Scan for the cell matching the given text and deliver its (X, Y) coordinate at center. 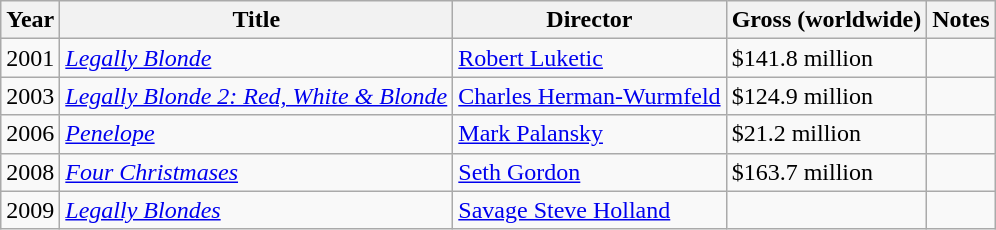
$21.2 million (826, 134)
2001 (30, 58)
Penelope (256, 134)
Year (30, 20)
2008 (30, 172)
Title (256, 20)
Legally Blondes (256, 210)
2003 (30, 96)
Legally Blonde 2: Red, White & Blonde (256, 96)
2006 (30, 134)
Savage Steve Holland (590, 210)
Mark Palansky (590, 134)
Legally Blonde (256, 58)
Notes (961, 20)
2009 (30, 210)
Charles Herman-Wurmfeld (590, 96)
Robert Luketic (590, 58)
$163.7 million (826, 172)
Gross (worldwide) (826, 20)
Director (590, 20)
$124.9 million (826, 96)
Four Christmases (256, 172)
Seth Gordon (590, 172)
$141.8 million (826, 58)
